Output the [X, Y] coordinate of the center of the cell containing the given text.  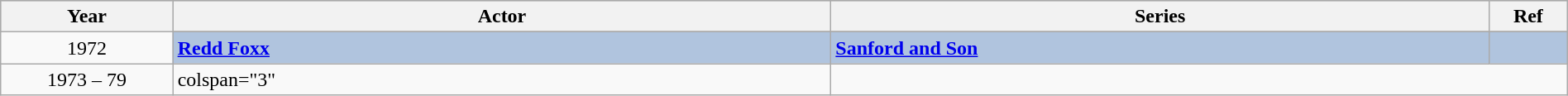
1972 [87, 48]
colspan="3" [502, 79]
Actor [502, 17]
Series [1160, 17]
Sanford and Son [1160, 48]
1973 – 79 [87, 79]
Redd Foxx [502, 48]
Year [87, 17]
Ref [1528, 17]
